From the cell containing the given text, extract its center point as [X, Y] coordinate. 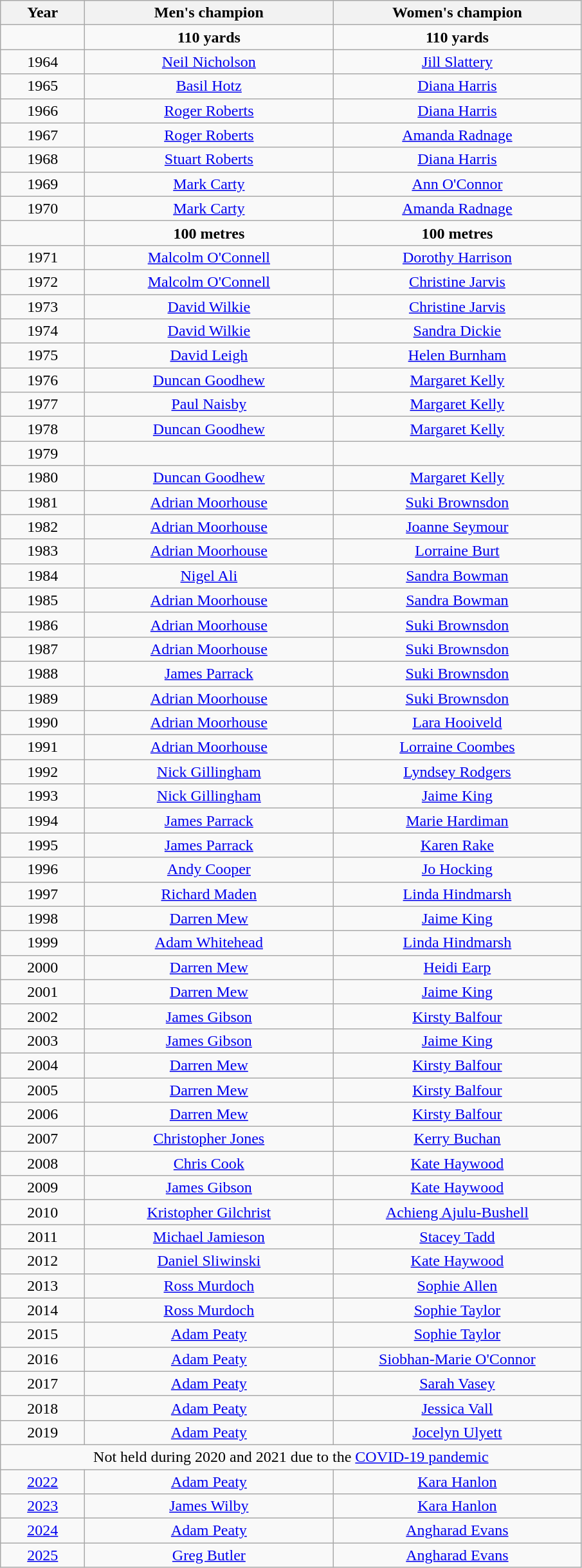
2013 [42, 1286]
Nigel Ali [209, 576]
Jill Slattery [457, 62]
Helen Burnham [457, 356]
1979 [42, 453]
2004 [42, 1065]
1990 [42, 723]
1964 [42, 62]
Lorraine Burt [457, 551]
Chris Cook [209, 1163]
Women's champion [457, 13]
2016 [42, 1359]
Sarah Vasey [457, 1383]
1971 [42, 257]
Adam Whitehead [209, 943]
Ann O'Connor [457, 184]
Neil Nicholson [209, 62]
1975 [42, 356]
2003 [42, 1041]
1981 [42, 502]
2007 [42, 1139]
Michael Jamieson [209, 1237]
1978 [42, 429]
1986 [42, 624]
1994 [42, 821]
1977 [42, 405]
1992 [42, 772]
2018 [42, 1408]
Lyndsey Rodgers [457, 772]
2025 [42, 1555]
1969 [42, 184]
Stacey Tadd [457, 1237]
Daniel Sliwinski [209, 1261]
1973 [42, 307]
2012 [42, 1261]
2024 [42, 1531]
David Leigh [209, 356]
Year [42, 13]
1998 [42, 918]
2000 [42, 967]
Christopher Jones [209, 1139]
1983 [42, 551]
Men's champion [209, 13]
Not held during 2020 and 2021 due to the COVID-19 pandemic [291, 1457]
Greg Butler [209, 1555]
2009 [42, 1188]
Jessica Vall [457, 1408]
1974 [42, 331]
1982 [42, 527]
Heidi Earp [457, 967]
Stuart Roberts [209, 160]
Kerry Buchan [457, 1139]
2006 [42, 1115]
1993 [42, 796]
1988 [42, 673]
Lorraine Coombes [457, 747]
2023 [42, 1506]
Siobhan-Marie O'Connor [457, 1359]
1965 [42, 86]
1967 [42, 135]
1997 [42, 894]
2017 [42, 1383]
Sandra Dickie [457, 331]
1996 [42, 870]
Jo Hocking [457, 870]
2005 [42, 1090]
2002 [42, 1016]
1970 [42, 208]
1980 [42, 478]
2014 [42, 1310]
Lara Hooiveld [457, 723]
1991 [42, 747]
Jocelyn Ulyett [457, 1432]
Sophie Allen [457, 1286]
2011 [42, 1237]
1966 [42, 111]
Marie Hardiman [457, 821]
1968 [42, 160]
Richard Maden [209, 894]
2010 [42, 1212]
James Wilby [209, 1506]
2022 [42, 1481]
Kristopher Gilchrist [209, 1212]
2008 [42, 1163]
1999 [42, 943]
1989 [42, 698]
Basil Hotz [209, 86]
1985 [42, 600]
2001 [42, 992]
1976 [42, 380]
1987 [42, 649]
2015 [42, 1335]
Andy Cooper [209, 870]
2019 [42, 1432]
1984 [42, 576]
Achieng Ajulu-Bushell [457, 1212]
Karen Rake [457, 845]
Paul Naisby [209, 405]
Joanne Seymour [457, 527]
1995 [42, 845]
Dorothy Harrison [457, 257]
1972 [42, 282]
